Search for the cell housing the specified text and yield its [x, y] center coordinate. 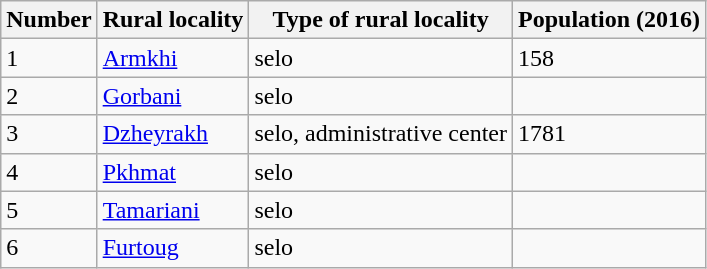
Population (2016) [610, 20]
Type of rural locality [381, 20]
1781 [610, 134]
1 [49, 58]
3 [49, 134]
4 [49, 172]
Furtoug [173, 248]
Rural locality [173, 20]
selo, administrative center [381, 134]
Number [49, 20]
Pkhmat [173, 172]
Armkhi [173, 58]
Gorbani [173, 96]
6 [49, 248]
Dzheyrakh [173, 134]
158 [610, 58]
Tamariani [173, 210]
2 [49, 96]
5 [49, 210]
